Output the [x, y] coordinate of the center of the cell containing the given text.  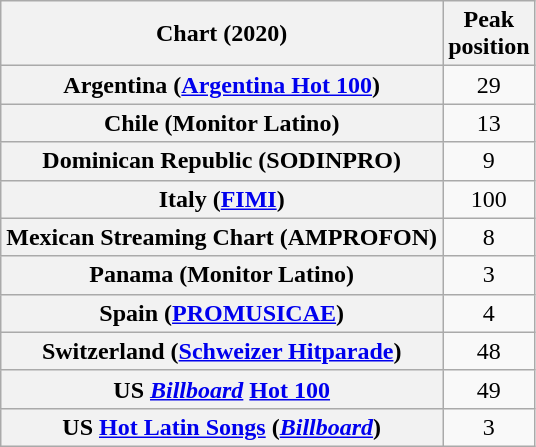
Dominican Republic (SODINPRO) [222, 161]
Panama (Monitor Latino) [222, 275]
Peakposition [489, 34]
100 [489, 199]
US Billboard Hot 100 [222, 389]
8 [489, 237]
Switzerland (Schweizer Hitparade) [222, 351]
Spain (PROMUSICAE) [222, 313]
Italy (FIMI) [222, 199]
49 [489, 389]
Argentina (Argentina Hot 100) [222, 85]
13 [489, 123]
48 [489, 351]
29 [489, 85]
US Hot Latin Songs (Billboard) [222, 427]
Mexican Streaming Chart (AMPROFON) [222, 237]
Chile (Monitor Latino) [222, 123]
9 [489, 161]
Chart (2020) [222, 34]
4 [489, 313]
